Extract the [X, Y] coordinate from the center of the cell holding the provided text.  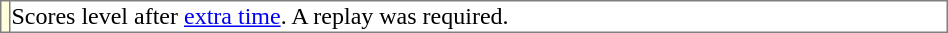
Scores level after extra time. A replay was required. [478, 17]
